Output the [x, y] coordinate of the center of the cell containing the given text.  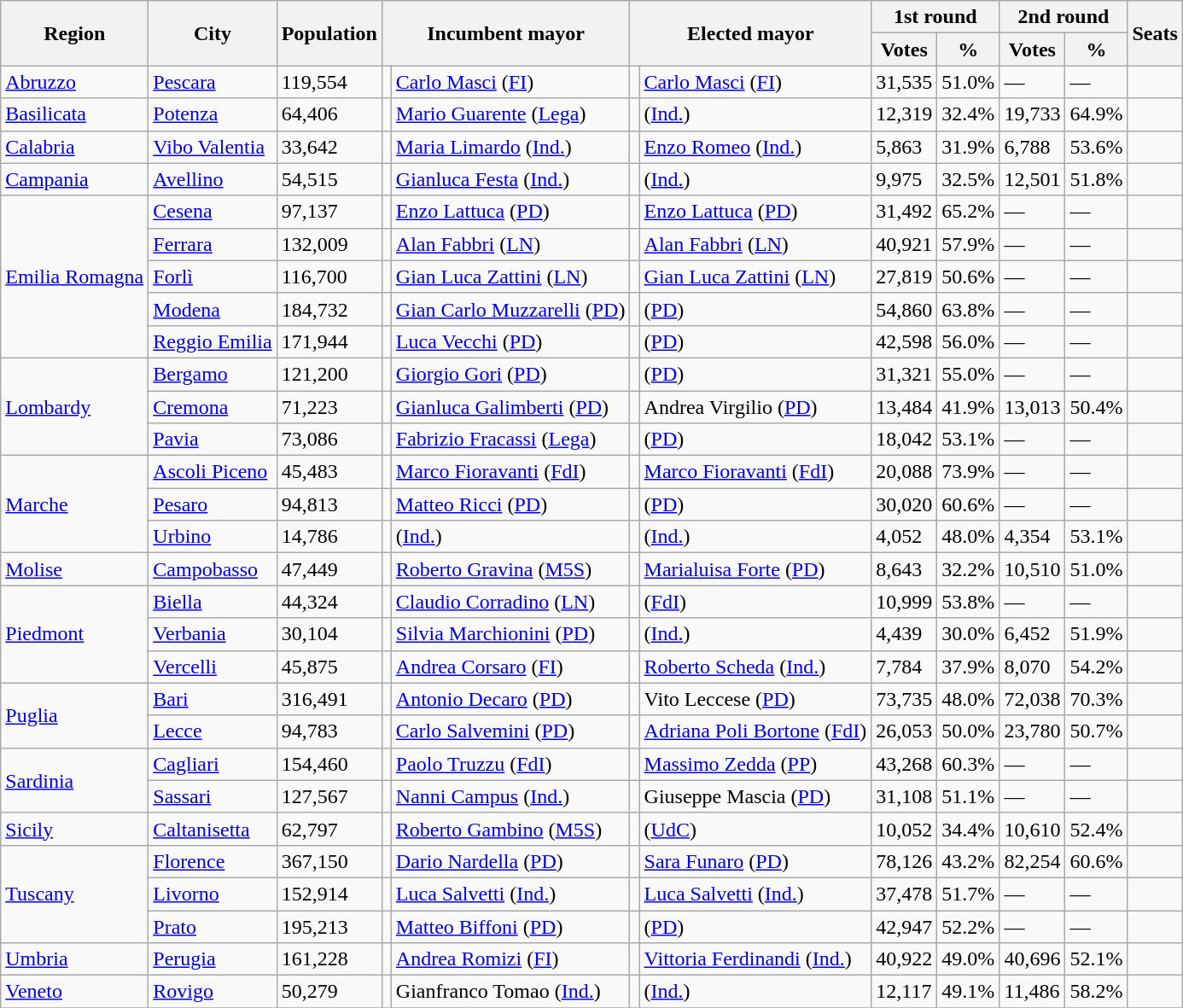
Elected mayor [751, 33]
53.6% [1096, 147]
Matteo Biffoni (PD) [510, 926]
9,975 [905, 179]
Maria Limardo (Ind.) [510, 147]
Gianfranco Tomao (Ind.) [510, 992]
26,053 [905, 731]
73,086 [329, 440]
49.0% [968, 959]
4,354 [1033, 537]
Giuseppe Mascia (PD) [755, 796]
12,501 [1033, 179]
Bergamo [213, 374]
Sardinia [75, 780]
Campobasso [213, 569]
Basilicata [75, 114]
Emilia Romagna [75, 277]
Dario Nardella (PD) [510, 861]
55.0% [968, 374]
43.2% [968, 861]
Cagliari [213, 764]
19,733 [1033, 114]
Bari [213, 699]
65.2% [968, 212]
Region [75, 33]
Perugia [213, 959]
Ascoli Piceno [213, 472]
10,052 [905, 829]
58.2% [1096, 992]
Gian Carlo Muzzarelli (PD) [510, 309]
132,009 [329, 244]
11,486 [1033, 992]
(FdI) [755, 602]
45,483 [329, 472]
51.9% [1096, 634]
64,406 [329, 114]
Cesena [213, 212]
Piedmont [75, 634]
Ferrara [213, 244]
20,088 [905, 472]
Lecce [213, 731]
Vito Leccese (PD) [755, 699]
Giorgio Gori (PD) [510, 374]
Pesaro [213, 504]
4,052 [905, 537]
31,492 [905, 212]
10,610 [1033, 829]
Pavia [213, 440]
6,788 [1033, 147]
316,491 [329, 699]
Cremona [213, 407]
64.9% [1096, 114]
47,449 [329, 569]
73.9% [968, 472]
Population [329, 33]
Pescara [213, 82]
Roberto Scheda (Ind.) [755, 667]
Florence [213, 861]
60.3% [968, 764]
4,439 [905, 634]
94,813 [329, 504]
73,735 [905, 699]
51.1% [968, 796]
Seats [1155, 33]
72,038 [1033, 699]
Antonio Decaro (PD) [510, 699]
Reggio Emilia [213, 341]
52.4% [1096, 829]
Modena [213, 309]
8,643 [905, 569]
116,700 [329, 277]
70.3% [1096, 699]
Umbria [75, 959]
Forlì [213, 277]
Lombardy [75, 406]
Vercelli [213, 667]
40,922 [905, 959]
Roberto Gravina (M5S) [510, 569]
Avellino [213, 179]
14,786 [329, 537]
45,875 [329, 667]
5,863 [905, 147]
13,013 [1033, 407]
Campania [75, 179]
Livorno [213, 894]
Biella [213, 602]
6,452 [1033, 634]
27,819 [905, 277]
42,598 [905, 341]
Gianluca Galimberti (PD) [510, 407]
10,999 [905, 602]
Claudio Corradino (LN) [510, 602]
Tuscany [75, 894]
Roberto Gambino (M5S) [510, 829]
50.6% [968, 277]
119,554 [329, 82]
44,324 [329, 602]
Marche [75, 504]
30.0% [968, 634]
12,319 [905, 114]
Prato [213, 926]
12,117 [905, 992]
121,200 [329, 374]
Veneto [75, 992]
Sicily [75, 829]
51.7% [968, 894]
8,070 [1033, 667]
43,268 [905, 764]
32.5% [968, 179]
51.8% [1096, 179]
32.4% [968, 114]
184,732 [329, 309]
Adriana Poli Bortone (FdI) [755, 731]
63.8% [968, 309]
Puglia [75, 715]
Massimo Zedda (PP) [755, 764]
52.2% [968, 926]
50.4% [1096, 407]
34.4% [968, 829]
52.1% [1096, 959]
31,321 [905, 374]
71,223 [329, 407]
(UdC) [755, 829]
30,104 [329, 634]
Carlo Salvemini (PD) [510, 731]
161,228 [329, 959]
154,460 [329, 764]
13,484 [905, 407]
37.9% [968, 667]
1st round [935, 17]
Incumbent mayor [505, 33]
82,254 [1033, 861]
Fabrizio Fracassi (Lega) [510, 440]
40,921 [905, 244]
Silvia Marchionini (PD) [510, 634]
37,478 [905, 894]
Caltanisetta [213, 829]
94,783 [329, 731]
Vibo Valentia [213, 147]
Andrea Corsaro (FI) [510, 667]
56.0% [968, 341]
49.1% [968, 992]
31.9% [968, 147]
Verbania [213, 634]
30,020 [905, 504]
23,780 [1033, 731]
54,515 [329, 179]
Mario Guarente (Lega) [510, 114]
50.7% [1096, 731]
78,126 [905, 861]
Calabria [75, 147]
Nanni Campus (Ind.) [510, 796]
40,696 [1033, 959]
97,137 [329, 212]
127,567 [329, 796]
50.0% [968, 731]
Matteo Ricci (PD) [510, 504]
152,914 [329, 894]
62,797 [329, 829]
Andrea Romizi (FI) [510, 959]
195,213 [329, 926]
Paolo Truzzu (FdI) [510, 764]
42,947 [905, 926]
Potenza [213, 114]
Sara Funaro (PD) [755, 861]
53.8% [968, 602]
10,510 [1033, 569]
7,784 [905, 667]
367,150 [329, 861]
Vittoria Ferdinandi (Ind.) [755, 959]
171,944 [329, 341]
57.9% [968, 244]
18,042 [905, 440]
Abruzzo [75, 82]
Molise [75, 569]
Enzo Romeo (Ind.) [755, 147]
Marialuisa Forte (PD) [755, 569]
Gianluca Festa (Ind.) [510, 179]
54.2% [1096, 667]
33,642 [329, 147]
Urbino [213, 537]
Luca Vecchi (PD) [510, 341]
50,279 [329, 992]
31,108 [905, 796]
Sassari [213, 796]
41.9% [968, 407]
31,535 [905, 82]
32.2% [968, 569]
2nd round [1064, 17]
Rovigo [213, 992]
Andrea Virgilio (PD) [755, 407]
54,860 [905, 309]
City [213, 33]
